Return (x, y) of the center of cell containing provided text 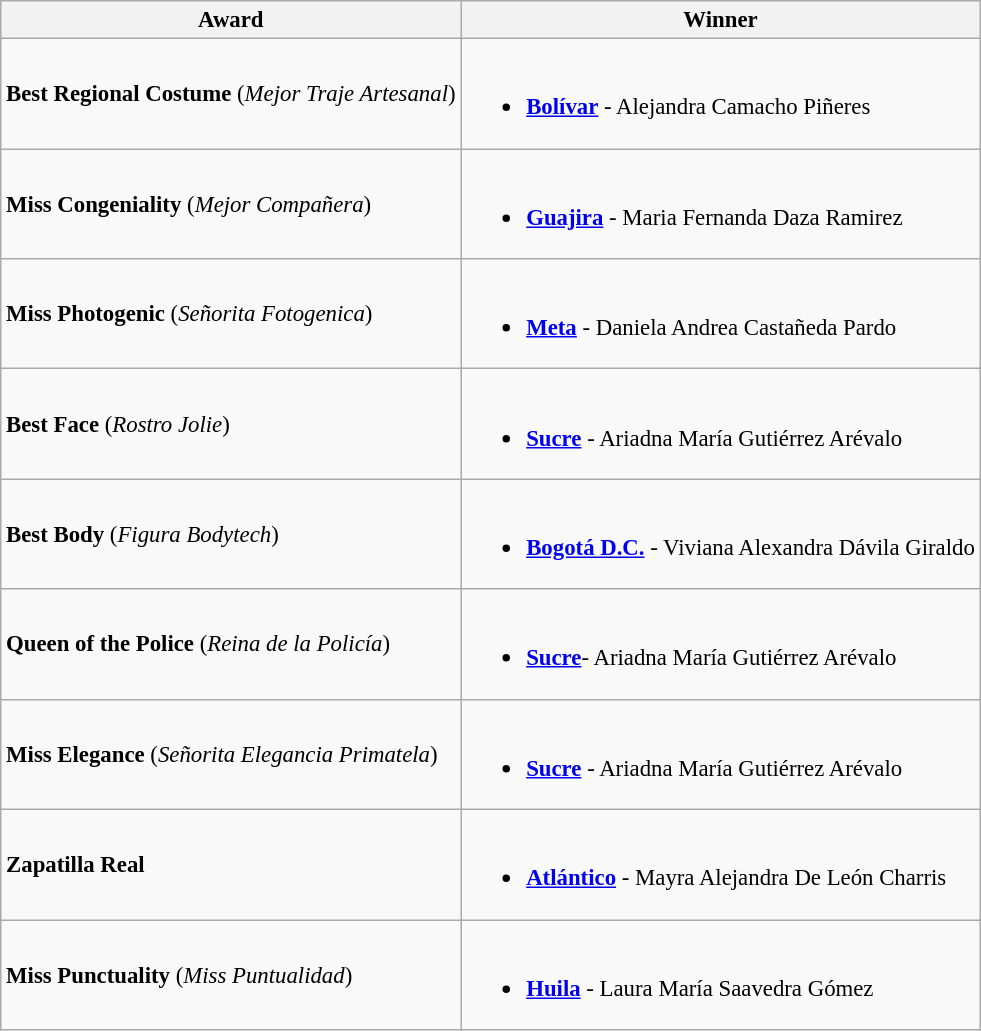
Miss Congeniality (Mejor Compañera) (231, 204)
Zapatilla Real (231, 865)
Award (231, 20)
Meta - Daniela Andrea Castañeda Pardo (720, 314)
Bolívar - Alejandra Camacho Piñeres (720, 94)
Miss Punctuality (Miss Puntualidad) (231, 975)
Guajira - Maria Fernanda Daza Ramirez (720, 204)
Best Face (Rostro Jolie) (231, 424)
Bogotá D.C. - Viviana Alexandra Dávila Giraldo (720, 534)
Miss Photogenic (Señorita Fotogenica) (231, 314)
Sucre- Ariadna María Gutiérrez Arévalo (720, 644)
Huila - Laura María Saavedra Gómez (720, 975)
Winner (720, 20)
Atlántico - Mayra Alejandra De León Charris (720, 865)
Miss Elegance (Señorita Elegancia Primatela) (231, 754)
Best Regional Costume (Mejor Traje Artesanal) (231, 94)
Queen of the Police (Reina de la Policía) (231, 644)
Best Body (Figura Bodytech) (231, 534)
